Provide the [x, y] coordinate of the cell's center where the given text is located.  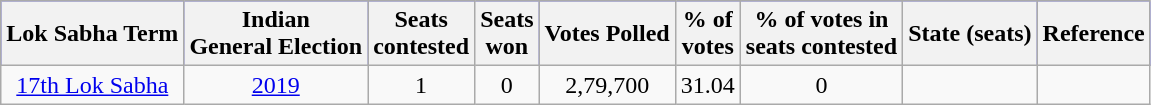
2,79,700 [607, 85]
1 [422, 85]
Seatswon [507, 34]
% of votes [708, 34]
Reference [1094, 34]
Votes Polled [607, 34]
2019 [276, 85]
IndianGeneral Election [276, 34]
31.04 [708, 85]
Lok Sabha Term [92, 34]
State (seats) [970, 34]
17th Lok Sabha [92, 85]
% of votes inseats contested [821, 34]
Seatscontested [422, 34]
